For the text-containing cell, return its midpoint in [x, y] coordinate format. 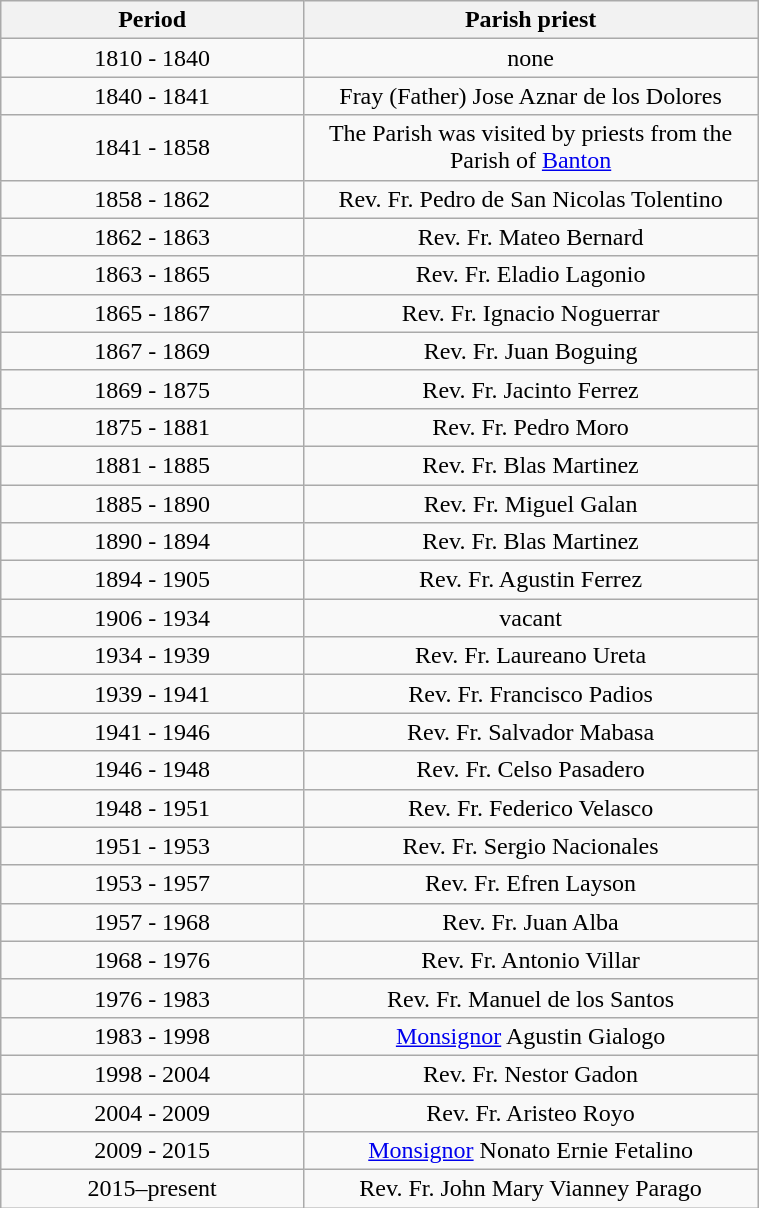
1951 - 1953 [152, 846]
1957 - 1968 [152, 922]
Monsignor Nonato Ernie Fetalino [530, 1151]
1810 - 1840 [152, 58]
1976 - 1983 [152, 998]
Rev. Fr. Francisco Padios [530, 694]
2015–present [152, 1189]
1934 - 1939 [152, 656]
Fray (Father) Jose Aznar de los Dolores [530, 96]
Rev. Fr. Federico Velasco [530, 808]
Rev. Fr. Efren Layson [530, 884]
Rev. Fr. Jacinto Ferrez [530, 389]
Rev. Fr. Manuel de los Santos [530, 998]
1841 - 1858 [152, 148]
Rev. Fr. Miguel Galan [530, 503]
1983 - 1998 [152, 1036]
1941 - 1946 [152, 732]
1998 - 2004 [152, 1074]
1894 - 1905 [152, 580]
1946 - 1948 [152, 770]
1890 - 1894 [152, 542]
Rev. Fr. Celso Pasadero [530, 770]
Rev. Fr. Ignacio Noguerrar [530, 313]
Rev. Fr. Sergio Nacionales [530, 846]
1865 - 1867 [152, 313]
1858 - 1862 [152, 199]
Rev. Fr. Nestor Gadon [530, 1074]
Parish priest [530, 20]
Rev. Fr. Agustin Ferrez [530, 580]
1885 - 1890 [152, 503]
1863 - 1865 [152, 275]
vacant [530, 618]
Rev. Fr. Eladio Lagonio [530, 275]
Rev. Fr. Antonio Villar [530, 960]
1948 - 1951 [152, 808]
1939 - 1941 [152, 694]
Rev. Fr. Pedro Moro [530, 427]
Monsignor Agustin Gialogo [530, 1036]
1862 - 1863 [152, 237]
Rev. Fr. Pedro de San Nicolas Tolentino [530, 199]
Rev. Fr. Laureano Ureta [530, 656]
2009 - 2015 [152, 1151]
Rev. Fr. Juan Boguing [530, 351]
Rev. Fr. John Mary Vianney Parago [530, 1189]
1875 - 1881 [152, 427]
Rev. Fr. Juan Alba [530, 922]
Rev. Fr. Salvador Mabasa [530, 732]
The Parish was visited by priests from the Parish of Banton [530, 148]
1968 - 1976 [152, 960]
Period [152, 20]
1840 - 1841 [152, 96]
Rev. Fr. Mateo Bernard [530, 237]
1867 - 1869 [152, 351]
none [530, 58]
2004 - 2009 [152, 1113]
Rev. Fr. Aristeo Royo [530, 1113]
1869 - 1875 [152, 389]
1953 - 1957 [152, 884]
1881 - 1885 [152, 465]
1906 - 1934 [152, 618]
